Search for the cell housing the specified text and yield its [x, y] center coordinate. 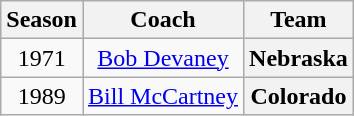
Coach [162, 20]
Team [299, 20]
Nebraska [299, 58]
1971 [42, 58]
Colorado [299, 96]
Season [42, 20]
Bill McCartney [162, 96]
1989 [42, 96]
Bob Devaney [162, 58]
